Return the [X, Y] coordinate for the center point of the cell that contains the specified text.  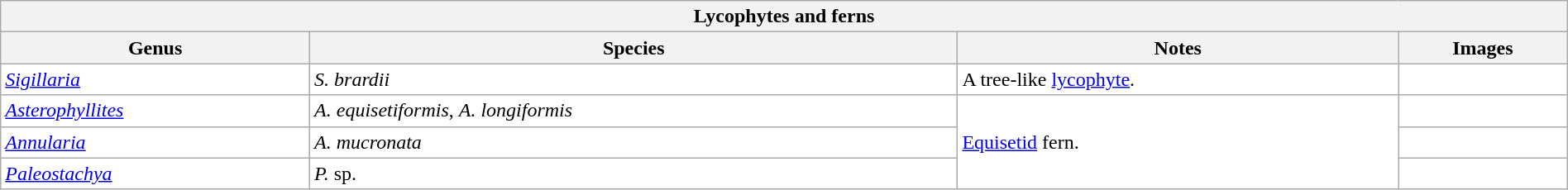
Asterophyllites [155, 111]
Notes [1178, 48]
Paleostachya [155, 173]
S. brardii [633, 79]
Species [633, 48]
A. mucronata [633, 142]
Images [1484, 48]
Sigillaria [155, 79]
Lycophytes and ferns [784, 17]
Annularia [155, 142]
Genus [155, 48]
Equisetid fern. [1178, 142]
A. equisetiformis, A. longiformis [633, 111]
P. sp. [633, 173]
A tree-like lycophyte. [1178, 79]
